Provide the (X, Y) coordinate of the cell's center where the given text is located.  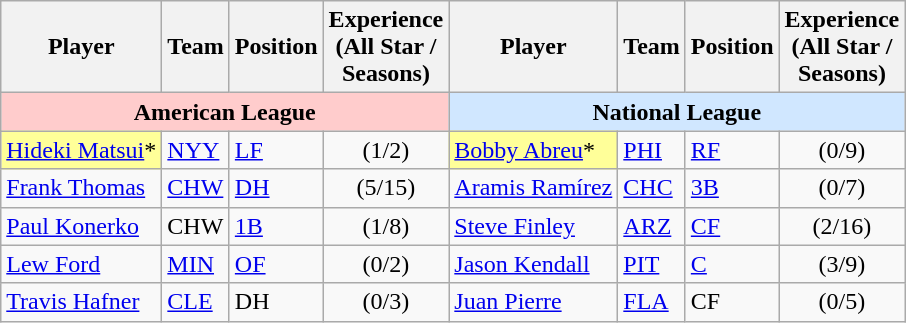
OF (276, 264)
Lew Ford (82, 264)
C (732, 264)
RF (732, 150)
Travis Hafner (82, 302)
Paul Konerko (82, 226)
Steve Finley (534, 226)
1B (276, 226)
(0/2) (386, 264)
Frank Thomas (82, 188)
Aramis Ramírez (534, 188)
FLA (652, 302)
(0/3) (386, 302)
(0/7) (842, 188)
3B (732, 188)
(5/15) (386, 188)
CLE (196, 302)
CHC (652, 188)
(0/5) (842, 302)
(1/2) (386, 150)
Juan Pierre (534, 302)
(3/9) (842, 264)
LF (276, 150)
ARZ (652, 226)
MIN (196, 264)
PIT (652, 264)
American League (225, 112)
Hideki Matsui* (82, 150)
Jason Kendall (534, 264)
National League (677, 112)
(1/8) (386, 226)
(2/16) (842, 226)
(0/9) (842, 150)
NYY (196, 150)
PHI (652, 150)
Bobby Abreu* (534, 150)
